Find where the given text appears and provide that cell's center as [X, Y] coordinate. 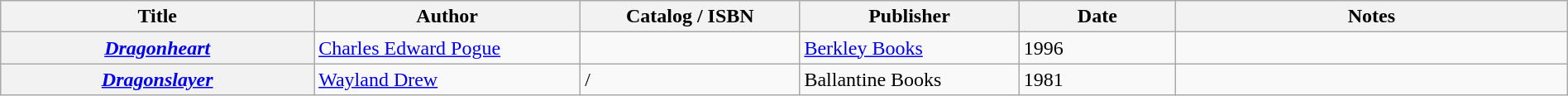
Date [1097, 17]
Publisher [910, 17]
Ballantine Books [910, 79]
1996 [1097, 48]
Notes [1372, 17]
/ [690, 79]
1981 [1097, 79]
Title [157, 17]
Berkley Books [910, 48]
Dragonslayer [157, 79]
Catalog / ISBN [690, 17]
Author [447, 17]
Dragonheart [157, 48]
Charles Edward Pogue [447, 48]
Wayland Drew [447, 79]
